Return (X, Y) of the center of cell containing provided text 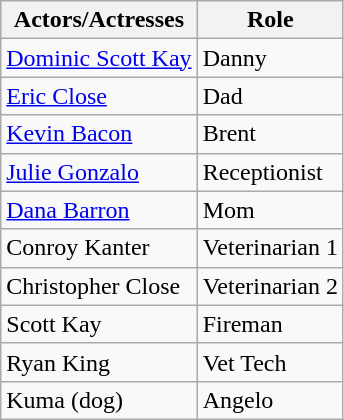
Receptionist (270, 172)
Dad (270, 96)
Julie Gonzalo (99, 172)
Mom (270, 210)
Ryan King (99, 362)
Kuma (dog) (99, 400)
Veterinarian 1 (270, 248)
Fireman (270, 324)
Danny (270, 58)
Veterinarian 2 (270, 286)
Vet Tech (270, 362)
Dana Barron (99, 210)
Scott Kay (99, 324)
Dominic Scott Kay (99, 58)
Conroy Kanter (99, 248)
Actors/Actresses (99, 20)
Angelo (270, 400)
Role (270, 20)
Kevin Bacon (99, 134)
Brent (270, 134)
Eric Close (99, 96)
Christopher Close (99, 286)
